Provide the (x, y) coordinate of the cell's center where the given text is located.  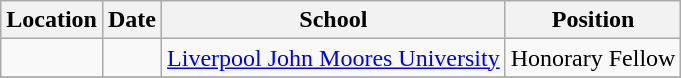
Liverpool John Moores University (334, 58)
Date (132, 20)
Position (593, 20)
Location (52, 20)
School (334, 20)
Honorary Fellow (593, 58)
